Scan for the cell matching the given text and deliver its (x, y) coordinate at center. 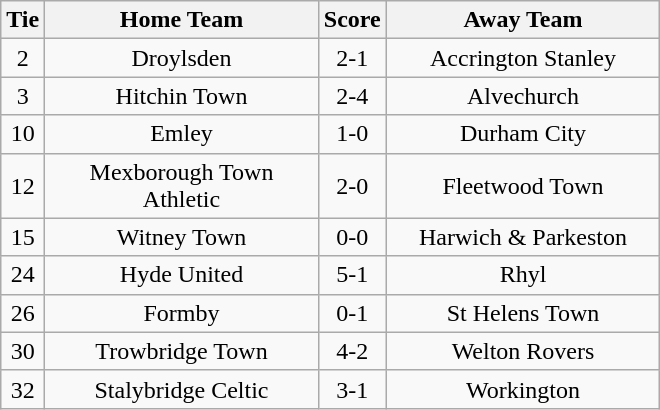
4-2 (352, 351)
Hitchin Town (182, 96)
3 (23, 96)
Durham City (523, 134)
Mexborough Town Athletic (182, 186)
2 (23, 58)
32 (23, 389)
15 (23, 237)
0-1 (352, 313)
Welton Rovers (523, 351)
Witney Town (182, 237)
Formby (182, 313)
Droylsden (182, 58)
Alvechurch (523, 96)
Harwich & Parkeston (523, 237)
Away Team (523, 20)
Workington (523, 389)
5-1 (352, 275)
10 (23, 134)
26 (23, 313)
Emley (182, 134)
2-0 (352, 186)
Hyde United (182, 275)
30 (23, 351)
2-4 (352, 96)
Score (352, 20)
Stalybridge Celtic (182, 389)
Rhyl (523, 275)
St Helens Town (523, 313)
Home Team (182, 20)
1-0 (352, 134)
Tie (23, 20)
12 (23, 186)
2-1 (352, 58)
0-0 (352, 237)
3-1 (352, 389)
24 (23, 275)
Fleetwood Town (523, 186)
Accrington Stanley (523, 58)
Trowbridge Town (182, 351)
